From the cell containing the given text, extract its center point as [x, y] coordinate. 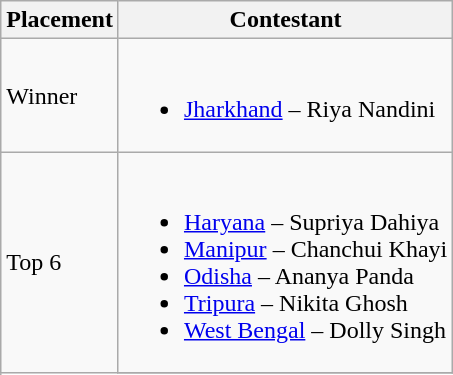
Haryana – Supriya DahiyaManipur – Chanchui KhayiOdisha – Ananya PandaTripura – Nikita GhoshWest Bengal – Dolly Singh [285, 262]
Top 6 [60, 262]
Winner [60, 96]
Contestant [285, 20]
Jharkhand – Riya Nandini [285, 96]
Placement [60, 20]
